Identify which cell holds the provided text, then report its [X, Y] central coordinate. 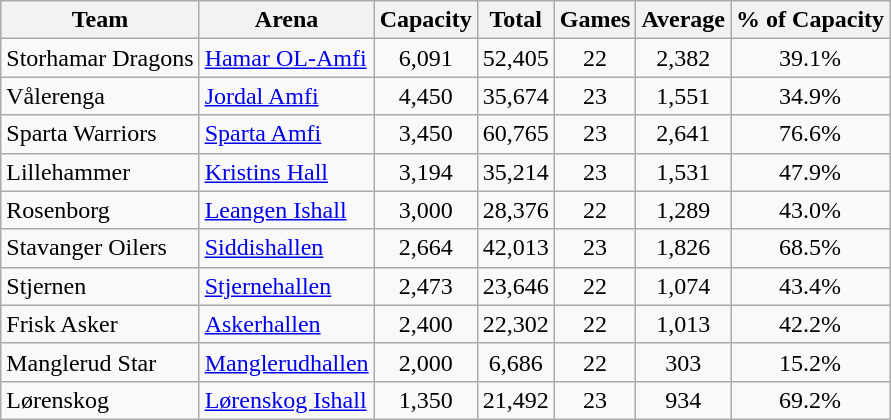
1,826 [684, 248]
Arena [286, 20]
21,492 [516, 400]
1,013 [684, 324]
Average [684, 20]
2,000 [426, 362]
Kristins Hall [286, 172]
Rosenborg [100, 210]
Manglerud Star [100, 362]
Capacity [426, 20]
52,405 [516, 58]
Sparta Amfi [286, 134]
1,551 [684, 96]
4,450 [426, 96]
6,686 [516, 362]
Total [516, 20]
34.9% [810, 96]
3,194 [426, 172]
28,376 [516, 210]
76.6% [810, 134]
2,664 [426, 248]
35,674 [516, 96]
Siddishallen [286, 248]
43.0% [810, 210]
Stjernehallen [286, 286]
Lørenskog Ishall [286, 400]
% of Capacity [810, 20]
47.9% [810, 172]
2,400 [426, 324]
1,289 [684, 210]
Leangen Ishall [286, 210]
Frisk Asker [100, 324]
3,450 [426, 134]
Team [100, 20]
Lørenskog [100, 400]
42,013 [516, 248]
Storhamar Dragons [100, 58]
1,350 [426, 400]
6,091 [426, 58]
Games [595, 20]
303 [684, 362]
69.2% [810, 400]
Lillehammer [100, 172]
Stjernen [100, 286]
2,382 [684, 58]
39.1% [810, 58]
Vålerenga [100, 96]
43.4% [810, 286]
15.2% [810, 362]
23,646 [516, 286]
Hamar OL-Amfi [286, 58]
22,302 [516, 324]
68.5% [810, 248]
Manglerudhallen [286, 362]
42.2% [810, 324]
2,473 [426, 286]
3,000 [426, 210]
1,531 [684, 172]
Sparta Warriors [100, 134]
934 [684, 400]
1,074 [684, 286]
35,214 [516, 172]
60,765 [516, 134]
Askerhallen [286, 324]
Stavanger Oilers [100, 248]
2,641 [684, 134]
Jordal Amfi [286, 96]
